From the cell containing the given text, extract its center point as (x, y) coordinate. 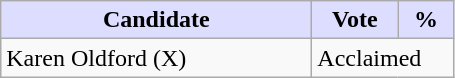
Acclaimed (383, 58)
% (426, 20)
Candidate (156, 20)
Karen Oldford (X) (156, 58)
Vote (355, 20)
